Capture the cell that displays the provided text and extract its (X, Y) central coordinate. 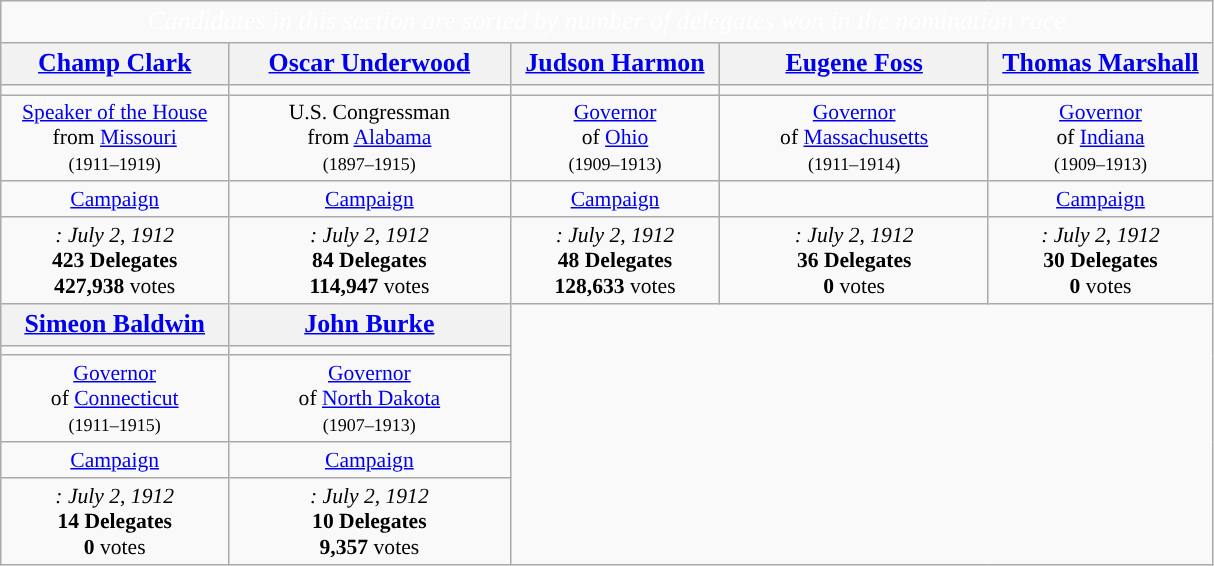
Oscar Underwood (370, 64)
Governorof Ohio(1909–1913) (615, 138)
: July 2, 1912423 Delegates427,938 votes (115, 260)
John Burke (370, 325)
Governorof Indiana(1909–1913) (1100, 138)
: July 2, 191248 Delegates128,633 votes (615, 260)
: July 2, 191210 Delegates9,357 votes (370, 522)
Governorof North Dakota(1907–1913) (370, 400)
Governorof Connecticut(1911–1915) (115, 400)
Eugene Foss (854, 64)
Thomas Marshall (1100, 64)
Governorof Massachusetts(1911–1914) (854, 138)
Champ Clark (115, 64)
: July 2, 191230 Delegates0 votes (1100, 260)
Judson Harmon (615, 64)
: July 2, 191236 Delegates0 votes (854, 260)
: July 2, 191284 Delegates114,947 votes (370, 260)
Simeon Baldwin (115, 325)
Speaker of the Housefrom Missouri(1911–1919) (115, 138)
U.S. Congressmanfrom Alabama(1897–1915) (370, 138)
: July 2, 191214 Delegates0 votes (115, 522)
Candidates in this section are sorted by number of delegates won in the nomination race (607, 22)
